Determine the (x, y) coordinate at the center of the cell enclosing the given text.  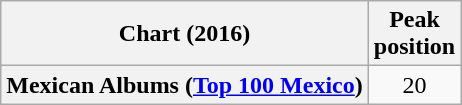
Chart (2016) (185, 34)
Peakposition (414, 34)
Mexican Albums (Top 100 Mexico) (185, 85)
20 (414, 85)
